For the text-containing cell, return its midpoint in (x, y) coordinate format. 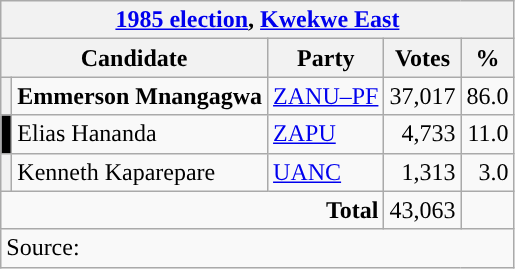
43,063 (422, 210)
Total (192, 210)
Candidate (134, 58)
Votes (422, 58)
Emmerson Mnangagwa (140, 96)
37,017 (422, 96)
86.0 (488, 96)
3.0 (488, 172)
ZANU–PF (326, 96)
Elias Hananda (140, 134)
Kenneth Kaparepare (140, 172)
% (488, 58)
UANC (326, 172)
Party (326, 58)
1,313 (422, 172)
11.0 (488, 134)
4,733 (422, 134)
ZAPU (326, 134)
1985 election, Kwekwe East (258, 20)
Source: (258, 248)
